Search for the cell housing the specified text and yield its (X, Y) center coordinate. 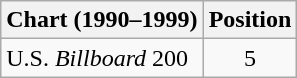
Chart (1990–1999) (102, 20)
U.S. Billboard 200 (102, 58)
Position (250, 20)
5 (250, 58)
